Find where the given text appears and provide that cell's center as [x, y] coordinate. 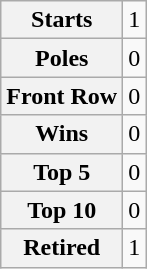
Starts [62, 20]
Retired [62, 248]
Front Row [62, 96]
Poles [62, 58]
Top 10 [62, 210]
Top 5 [62, 172]
Wins [62, 134]
